Return [x, y] of the center of cell containing provided text 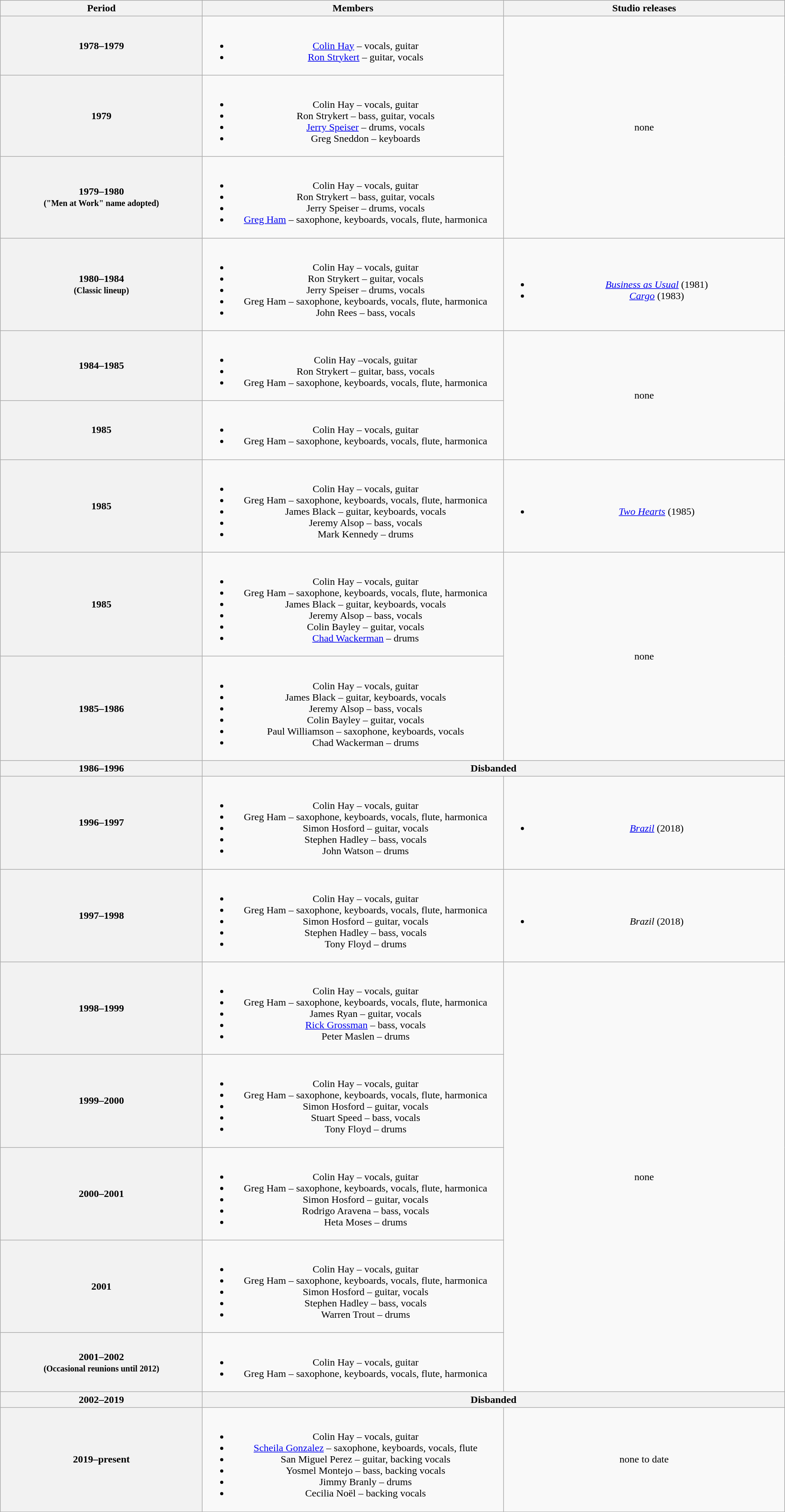
1997–1998 [101, 915]
Period [101, 8]
Colin Hay – vocals, guitarRon Strykert – bass, guitar, vocalsJerry Speiser – drums, vocalsGreg Sneddon – keyboards [353, 116]
1999–2000 [101, 1101]
2001–2002(Occasional reunions until 2012) [101, 1362]
1986–1996 [101, 768]
1978–1979 [101, 46]
Studio releases [644, 8]
2000–2001 [101, 1194]
Colin Hay – vocals, guitarRon Strykert – guitar, vocals [353, 46]
1996–1997 [101, 822]
2002–2019 [101, 1400]
1998–1999 [101, 1009]
1984–1985 [101, 366]
1985–1986 [101, 708]
1979–1980("Men at Work" name adopted) [101, 197]
1979 [101, 116]
Colin Hay –vocals, guitarRon Strykert – guitar, bass, vocalsGreg Ham – saxophone, keyboards, vocals, flute, harmonica [353, 366]
Colin Hay – vocals, guitarRon Strykert – bass, guitar, vocalsJerry Speiser – drums, vocalsGreg Ham – saxophone, keyboards, vocals, flute, harmonica [353, 197]
2001 [101, 1286]
none to date [644, 1460]
1980–1984(Classic lineup) [101, 284]
Business as Usual (1981)Cargo (1983) [644, 284]
Members [353, 8]
2019–present [101, 1460]
Two Hearts (1985) [644, 506]
